Capture the cell that displays the provided text and extract its [x, y] central coordinate. 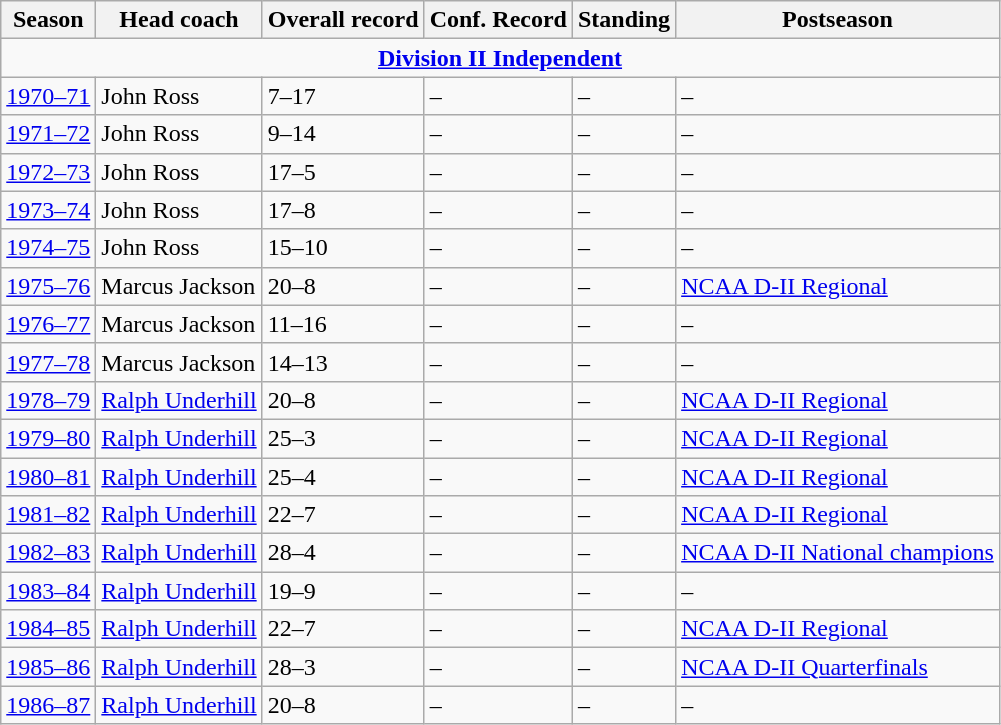
Overall record [343, 20]
17–8 [343, 210]
25–4 [343, 477]
NCAA D-II Quarterfinals [838, 667]
1980–81 [48, 477]
1978–79 [48, 400]
1970–71 [48, 96]
1976–77 [48, 324]
1985–86 [48, 667]
1984–85 [48, 629]
1982–83 [48, 553]
Division II Independent [500, 58]
7–17 [343, 96]
Head coach [179, 20]
1971–72 [48, 134]
15–10 [343, 248]
1981–82 [48, 515]
1975–76 [48, 286]
NCAA D-II National champions [838, 553]
1977–78 [48, 362]
1974–75 [48, 248]
Conf. Record [498, 20]
14–13 [343, 362]
Postseason [838, 20]
1986–87 [48, 705]
9–14 [343, 134]
1983–84 [48, 591]
17–5 [343, 172]
28–4 [343, 553]
Standing [624, 20]
1972–73 [48, 172]
1979–80 [48, 438]
Season [48, 20]
1973–74 [48, 210]
11–16 [343, 324]
19–9 [343, 591]
25–3 [343, 438]
28–3 [343, 667]
